From the cell containing the given text, extract its center point as (X, Y) coordinate. 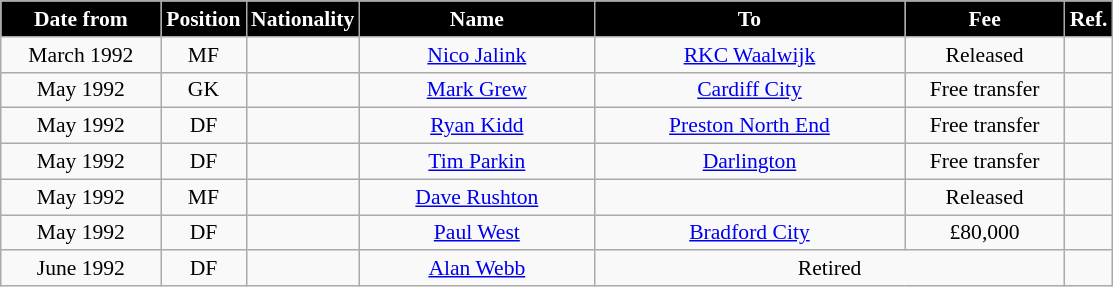
Alan Webb (476, 269)
Darlington (749, 162)
Position (204, 19)
Dave Rushton (476, 197)
Paul West (476, 233)
Retired (829, 269)
Nico Jalink (476, 55)
Cardiff City (749, 90)
March 1992 (81, 55)
Tim Parkin (476, 162)
Ref. (1089, 19)
June 1992 (81, 269)
GK (204, 90)
Preston North End (749, 126)
Date from (81, 19)
Ryan Kidd (476, 126)
Fee (985, 19)
Bradford City (749, 233)
Mark Grew (476, 90)
£80,000 (985, 233)
Name (476, 19)
RKC Waalwijk (749, 55)
Nationality (302, 19)
To (749, 19)
